Find where the given text appears and provide that cell's center as (X, Y) coordinate. 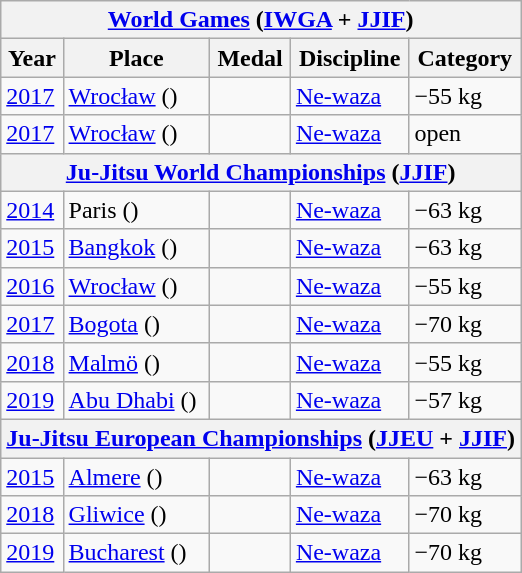
Bucharest () (136, 553)
Gliwice () (136, 515)
Year (32, 58)
World Games (IWGA + JJIF) (261, 20)
Ju-Jitsu European Championships (JJEU + JJIF) (261, 438)
Bangkok () (136, 248)
Paris () (136, 210)
2016 (32, 286)
Bogota () (136, 324)
Malmö () (136, 362)
2014 (32, 210)
Ju-Jitsu World Championships (JJIF) (261, 172)
open (465, 134)
Almere () (136, 477)
Abu Dhabi () (136, 400)
−57 kg (465, 400)
Medal (250, 58)
Discipline (350, 58)
Place (136, 58)
Category (465, 58)
